Scan for the cell matching the given text and deliver its (X, Y) coordinate at center. 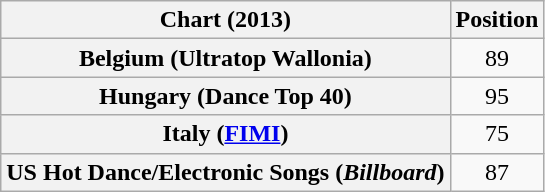
95 (497, 96)
Belgium (Ultratop Wallonia) (226, 58)
87 (497, 172)
Italy (FIMI) (226, 134)
Hungary (Dance Top 40) (226, 96)
Position (497, 20)
Chart (2013) (226, 20)
75 (497, 134)
89 (497, 58)
US Hot Dance/Electronic Songs (Billboard) (226, 172)
